For the text-containing cell, return its midpoint in [X, Y] coordinate format. 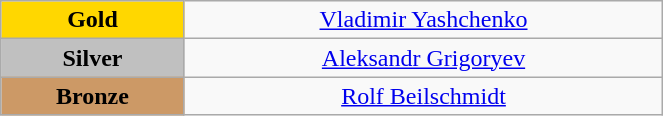
Gold [92, 20]
Bronze [92, 96]
Vladimir Yashchenko [424, 20]
Silver [92, 58]
Rolf Beilschmidt [424, 96]
Aleksandr Grigoryev [424, 58]
